Scan for the cell matching the given text and deliver its (X, Y) coordinate at center. 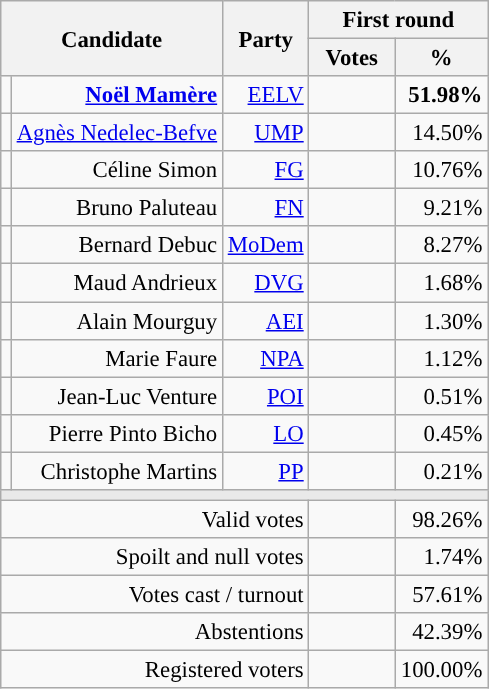
FN (266, 208)
0.51% (442, 396)
Candidate (112, 38)
0.21% (442, 471)
Abstentions (155, 632)
First round (398, 20)
9.21% (442, 208)
LO (266, 433)
MoDem (266, 245)
1.12% (442, 358)
Spoilt and null votes (155, 557)
Party (266, 38)
Jean-Luc Venture (116, 396)
FG (266, 170)
AEI (266, 321)
Valid votes (155, 519)
Maud Andrieux (116, 283)
Registered voters (155, 670)
1.68% (442, 283)
Marie Faure (116, 358)
100.00% (442, 670)
42.39% (442, 632)
1.74% (442, 557)
0.45% (442, 433)
NPA (266, 358)
EELV (266, 95)
Noël Mamère (116, 95)
Agnès Nedelec-Befve (116, 133)
Pierre Pinto Bicho (116, 433)
1.30% (442, 321)
PP (266, 471)
10.76% (442, 170)
Alain Mourguy (116, 321)
98.26% (442, 519)
51.98% (442, 95)
POI (266, 396)
UMP (266, 133)
Bernard Debuc (116, 245)
Votes cast / turnout (155, 594)
Céline Simon (116, 170)
14.50% (442, 133)
% (442, 58)
DVG (266, 283)
Christophe Martins (116, 471)
Votes (352, 58)
Bruno Paluteau (116, 208)
8.27% (442, 245)
57.61% (442, 594)
